Return (x, y) of the center of cell containing provided text 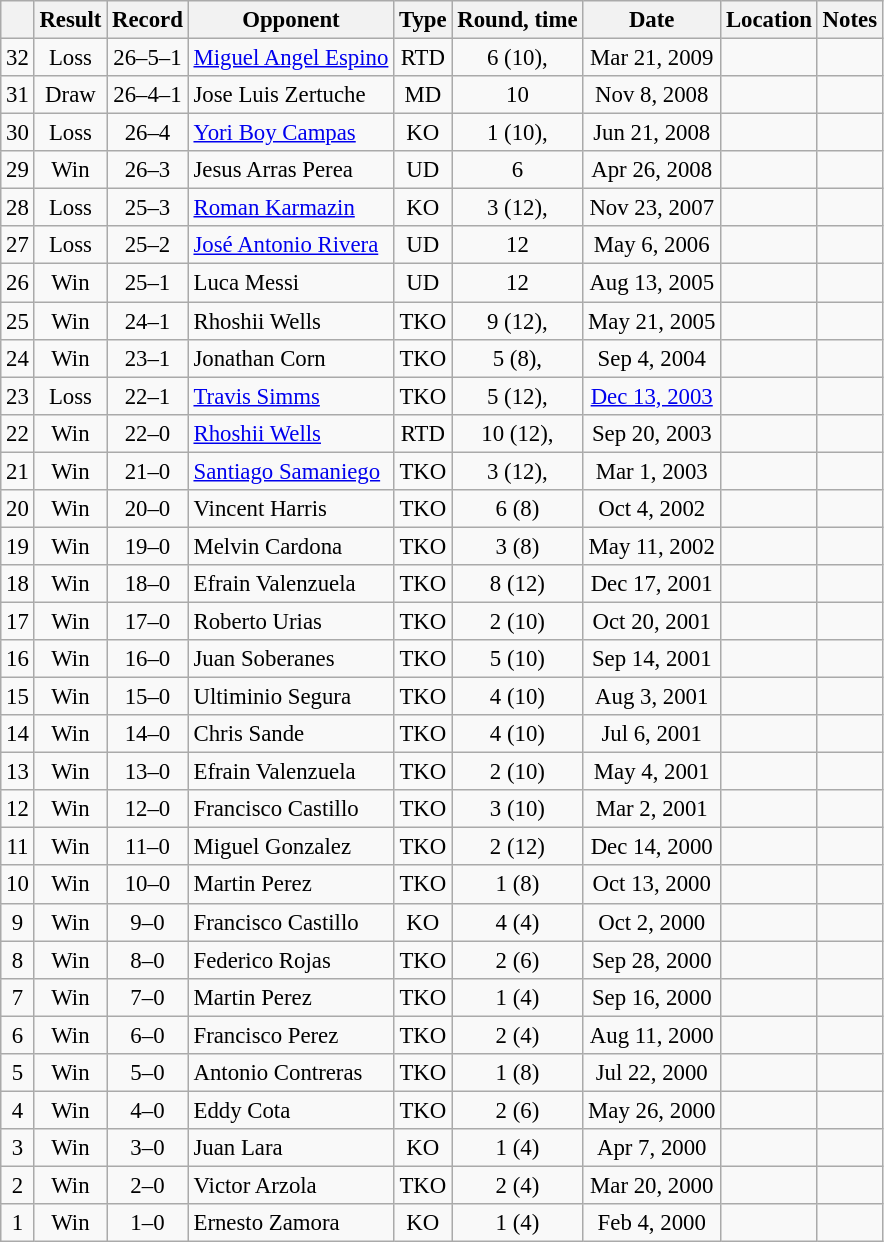
Type (423, 20)
4 (18, 1110)
27 (18, 245)
4–0 (148, 1110)
22–1 (148, 396)
21 (18, 471)
Notes (850, 20)
3–0 (148, 1148)
Sep 4, 2004 (652, 358)
2 (12) (518, 847)
Oct 20, 2001 (652, 621)
Antonio Contreras (291, 1073)
Miguel Angel Espino (291, 58)
Sep 16, 2000 (652, 997)
Sep 14, 2001 (652, 659)
32 (18, 58)
26–4–1 (148, 95)
Mar 1, 2003 (652, 471)
Mar 21, 2009 (652, 58)
26–4 (148, 133)
3 (8) (518, 546)
26 (18, 283)
18–0 (148, 584)
8 (12) (518, 584)
3 (10) (518, 809)
Juan Lara (291, 1148)
14–0 (148, 734)
Federico Rojas (291, 960)
9 (12), (518, 321)
Eddy Cota (291, 1110)
Miguel Gonzalez (291, 847)
Roberto Urias (291, 621)
Jun 21, 2008 (652, 133)
Roman Karmazin (291, 208)
9–0 (148, 922)
10–0 (148, 885)
1–0 (148, 1223)
Oct 2, 2000 (652, 922)
25 (18, 321)
23 (18, 396)
Apr 7, 2000 (652, 1148)
Luca Messi (291, 283)
Yori Boy Campas (291, 133)
Victor Arzola (291, 1185)
Oct 4, 2002 (652, 509)
Nov 8, 2008 (652, 95)
6–0 (148, 1035)
25–3 (148, 208)
Draw (70, 95)
4 (4) (518, 922)
5 (10) (518, 659)
28 (18, 208)
May 26, 2000 (652, 1110)
15–0 (148, 697)
10 (12), (518, 433)
30 (18, 133)
11–0 (148, 847)
Jose Luis Zertuche (291, 95)
26–3 (148, 170)
21–0 (148, 471)
Date (652, 20)
1 (18, 1223)
Aug 13, 2005 (652, 283)
20–0 (148, 509)
Aug 11, 2000 (652, 1035)
Opponent (291, 20)
5 (18, 1073)
24 (18, 358)
Francisco Perez (291, 1035)
May 21, 2005 (652, 321)
Mar 2, 2001 (652, 809)
Mar 20, 2000 (652, 1185)
Vincent Harris (291, 509)
5 (8), (518, 358)
2–0 (148, 1185)
29 (18, 170)
2 (18, 1185)
1 (10), (518, 133)
5 (12), (518, 396)
25–2 (148, 245)
7–0 (148, 997)
8 (18, 960)
José Antonio Rivera (291, 245)
20 (18, 509)
13 (18, 772)
6 (10), (518, 58)
Result (70, 20)
Chris Sande (291, 734)
3 (18, 1148)
22–0 (148, 433)
Dec 13, 2003 (652, 396)
Dec 14, 2000 (652, 847)
31 (18, 95)
22 (18, 433)
Jul 22, 2000 (652, 1073)
Ultiminio Segura (291, 697)
Feb 4, 2000 (652, 1223)
Record (148, 20)
18 (18, 584)
9 (18, 922)
15 (18, 697)
16 (18, 659)
17–0 (148, 621)
Melvin Cardona (291, 546)
Jul 6, 2001 (652, 734)
Apr 26, 2008 (652, 170)
26–5–1 (148, 58)
Sep 20, 2003 (652, 433)
6 (8) (518, 509)
Jesus Arras Perea (291, 170)
Location (770, 20)
Dec 17, 2001 (652, 584)
17 (18, 621)
25–1 (148, 283)
8–0 (148, 960)
16–0 (148, 659)
May 6, 2006 (652, 245)
11 (18, 847)
24–1 (148, 321)
13–0 (148, 772)
Travis Simms (291, 396)
19–0 (148, 546)
Oct 13, 2000 (652, 885)
MD (423, 95)
Nov 23, 2007 (652, 208)
Round, time (518, 20)
Aug 3, 2001 (652, 697)
May 4, 2001 (652, 772)
12–0 (148, 809)
Santiago Samaniego (291, 471)
14 (18, 734)
19 (18, 546)
23–1 (148, 358)
7 (18, 997)
Ernesto Zamora (291, 1223)
5–0 (148, 1073)
May 11, 2002 (652, 546)
Jonathan Corn (291, 358)
Juan Soberanes (291, 659)
Sep 28, 2000 (652, 960)
